Find where the given text appears and provide that cell's center as [X, Y] coordinate. 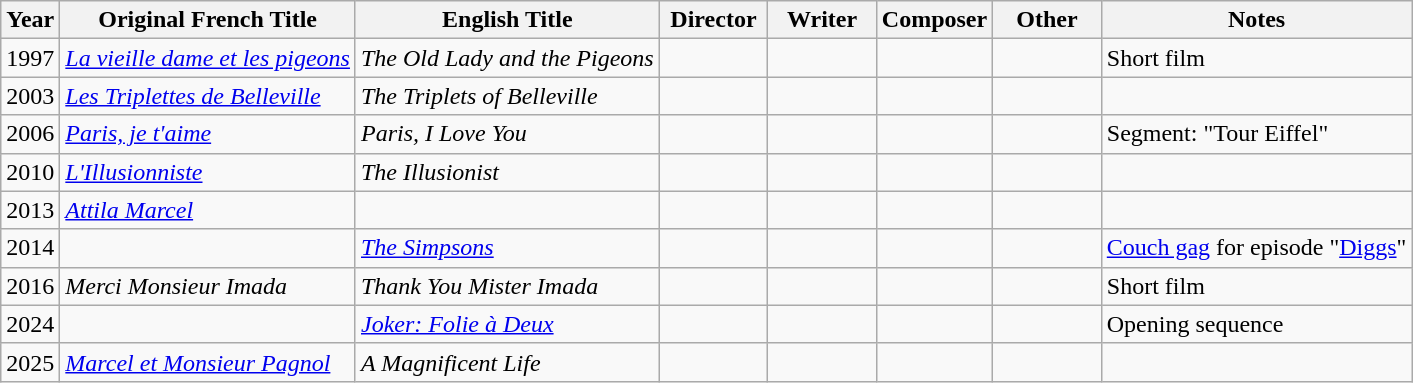
Paris, I Love You [507, 134]
Paris, je t'aime [208, 134]
2025 [30, 362]
Other [1048, 20]
Marcel et Monsieur Pagnol [208, 362]
2010 [30, 172]
English Title [507, 20]
A Magnificent Life [507, 362]
Joker: Folie à Deux [507, 324]
Writer [822, 20]
2003 [30, 96]
1997 [30, 58]
2014 [30, 248]
2024 [30, 324]
2013 [30, 210]
Segment: "Tour Eiffel" [1256, 134]
2016 [30, 286]
La vieille dame et les pigeons [208, 58]
Year [30, 20]
L'Illusionniste [208, 172]
Couch gag for episode "Diggs" [1256, 248]
Notes [1256, 20]
Composer [934, 20]
Merci Monsieur Imada [208, 286]
The Simpsons [507, 248]
Original French Title [208, 20]
Opening sequence [1256, 324]
Director [714, 20]
The Triplets of Belleville [507, 96]
Les Triplettes de Belleville [208, 96]
Attila Marcel [208, 210]
The Old Lady and the Pigeons [507, 58]
2006 [30, 134]
Thank You Mister Imada [507, 286]
The Illusionist [507, 172]
